Detect which cell encompasses the target text, then output its (X, Y) center coordinate. 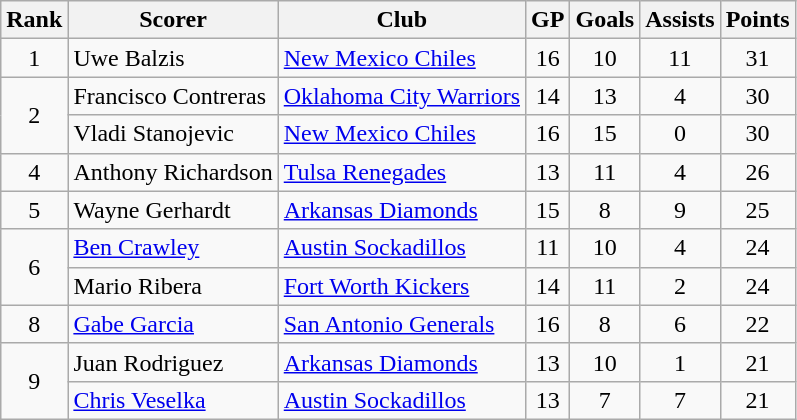
Oklahoma City Warriors (402, 96)
22 (758, 324)
Mario Ribera (173, 286)
25 (758, 210)
0 (680, 134)
Scorer (173, 20)
Club (402, 20)
Points (758, 20)
Tulsa Renegades (402, 172)
Juan Rodriguez (173, 362)
Goals (605, 20)
Assists (680, 20)
Francisco Contreras (173, 96)
GP (548, 20)
Gabe Garcia (173, 324)
Fort Worth Kickers (402, 286)
San Antonio Generals (402, 324)
Anthony Richardson (173, 172)
Ben Crawley (173, 248)
5 (34, 210)
Uwe Balzis (173, 58)
31 (758, 58)
Rank (34, 20)
Wayne Gerhardt (173, 210)
Chris Veselka (173, 400)
Vladi Stanojevic (173, 134)
26 (758, 172)
